Find where the given text appears and provide that cell's center as [x, y] coordinate. 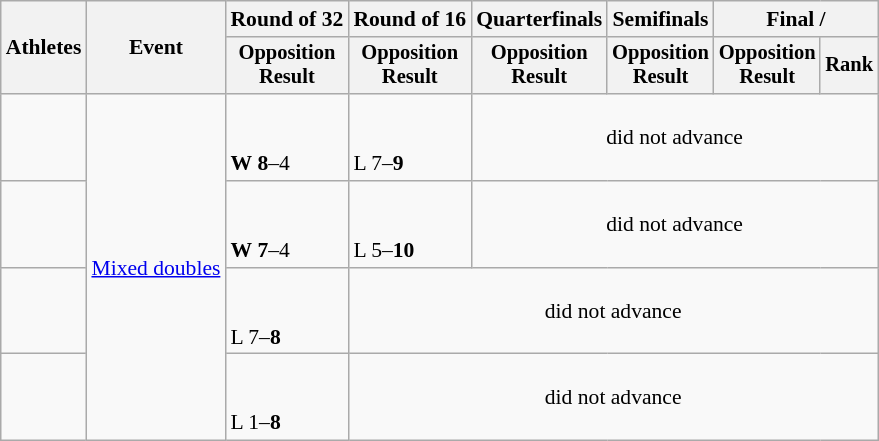
W 7–4 [286, 224]
Mixed doubles [156, 267]
L 7–9 [410, 138]
L 7–8 [286, 312]
L 5–10 [410, 224]
Round of 16 [410, 19]
L 1–8 [286, 398]
Event [156, 48]
W 8–4 [286, 138]
Semifinals [660, 19]
Quarterfinals [539, 19]
Final / [796, 19]
Rank [849, 66]
Athletes [44, 48]
Round of 32 [286, 19]
